Detect which cell encompasses the target text, then output its (x, y) center coordinate. 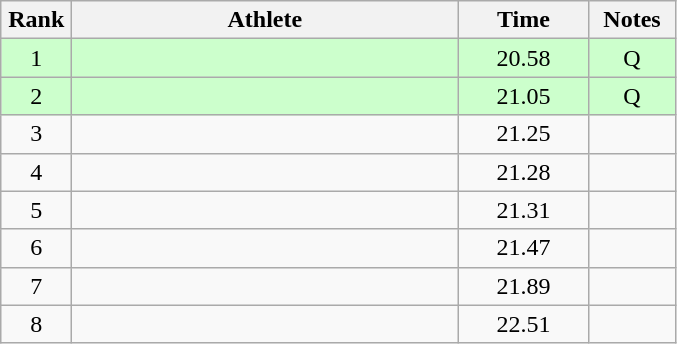
21.31 (524, 210)
21.28 (524, 172)
Notes (632, 20)
3 (36, 134)
2 (36, 96)
4 (36, 172)
Time (524, 20)
5 (36, 210)
22.51 (524, 324)
7 (36, 286)
20.58 (524, 58)
Athlete (265, 20)
1 (36, 58)
21.05 (524, 96)
8 (36, 324)
21.25 (524, 134)
Rank (36, 20)
21.89 (524, 286)
6 (36, 248)
21.47 (524, 248)
